Scan for the cell matching the given text and deliver its [X, Y] coordinate at center. 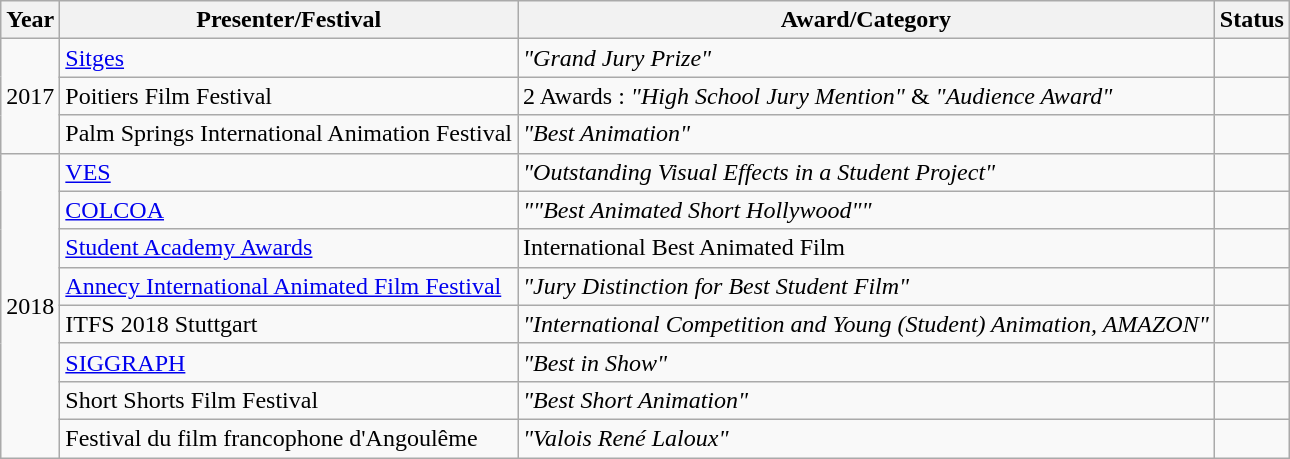
"International Competition and Young (Student) Animation, AMAZON" [866, 324]
ITFS 2018 Stuttgart [289, 324]
Award/Category [866, 20]
Sitges [289, 58]
"Valois René Laloux" [866, 438]
COLCOA [289, 210]
Student Academy Awards [289, 248]
Festival du film francophone d'Angoulême [289, 438]
Poitiers Film Festival [289, 96]
Annecy International Animated Film Festival [289, 286]
"Best Animation" [866, 134]
Palm Springs International Animation Festival [289, 134]
"Jury Distinction for Best Student Film" [866, 286]
"Grand Jury Prize" [866, 58]
2017 [30, 96]
2018 [30, 305]
2 Awards : "High School Jury Mention" & "Audience Award" [866, 96]
""Best Animated Short Hollywood"" [866, 210]
"Best in Show" [866, 362]
Short Shorts Film Festival [289, 400]
"Best Short Animation" [866, 400]
VES [289, 172]
SIGGRAPH [289, 362]
Status [1252, 20]
International Best Animated Film [866, 248]
Presenter/Festival [289, 20]
Year [30, 20]
"Outstanding Visual Effects in a Student Project" [866, 172]
